Detect which cell encompasses the target text, then output its (x, y) center coordinate. 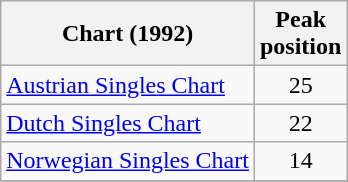
Chart (1992) (128, 34)
Peakposition (300, 34)
Norwegian Singles Chart (128, 161)
22 (300, 123)
14 (300, 161)
Dutch Singles Chart (128, 123)
25 (300, 85)
Austrian Singles Chart (128, 85)
